Find where the given text appears and provide that cell's center as (x, y) coordinate. 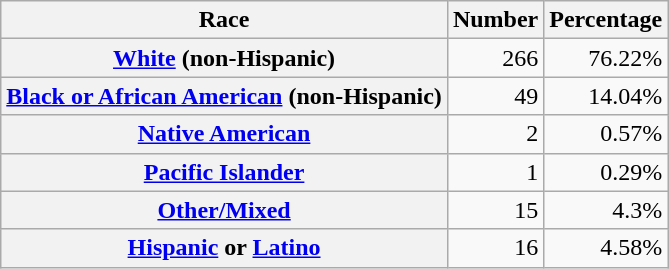
76.22% (606, 58)
14.04% (606, 96)
16 (495, 248)
White (non-Hispanic) (224, 58)
15 (495, 210)
4.3% (606, 210)
Other/Mixed (224, 210)
Percentage (606, 20)
266 (495, 58)
0.29% (606, 172)
Native American (224, 134)
1 (495, 172)
0.57% (606, 134)
Black or African American (non-Hispanic) (224, 96)
49 (495, 96)
Pacific Islander (224, 172)
Hispanic or Latino (224, 248)
Race (224, 20)
2 (495, 134)
4.58% (606, 248)
Number (495, 20)
